Pinpoint the cell where the given text exists, returning its [X, Y] midpoint coordinate. 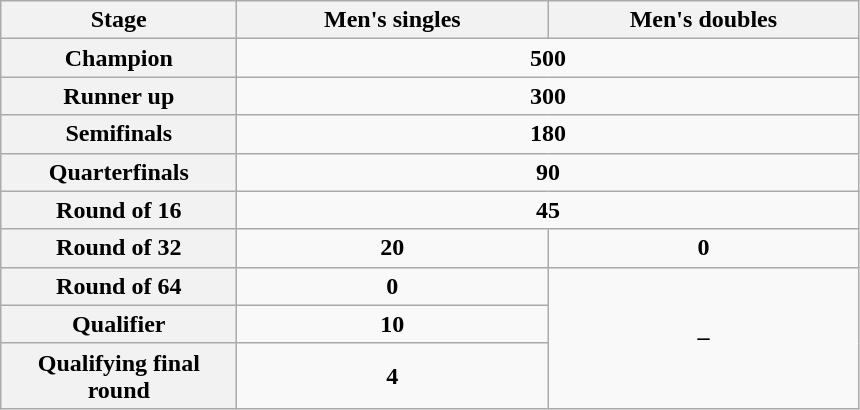
45 [548, 210]
Qualifying final round [119, 376]
Stage [119, 20]
300 [548, 96]
Runner up [119, 96]
Round of 16 [119, 210]
Quarterfinals [119, 172]
180 [548, 134]
Semifinals [119, 134]
Men's doubles [704, 20]
Round of 64 [119, 286]
– [704, 338]
Champion [119, 58]
500 [548, 58]
10 [392, 324]
90 [548, 172]
20 [392, 248]
4 [392, 376]
Men's singles [392, 20]
Qualifier [119, 324]
Round of 32 [119, 248]
